Determine the (x, y) coordinate at the center of the cell enclosing the given text.  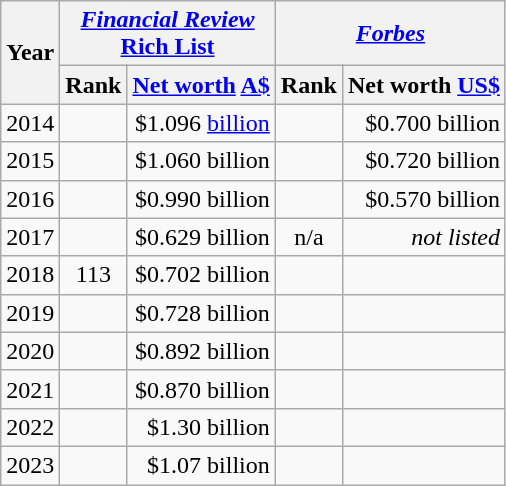
$1.096 billion (201, 123)
2019 (30, 313)
Forbes (390, 34)
2023 (30, 465)
n/a (308, 237)
$0.720 billion (424, 161)
$0.700 billion (424, 123)
2014 (30, 123)
$0.892 billion (201, 351)
2020 (30, 351)
2017 (30, 237)
Year (30, 52)
$0.702 billion (201, 275)
$0.990 billion (201, 199)
2021 (30, 389)
2016 (30, 199)
$0.870 billion (201, 389)
2015 (30, 161)
$0.728 billion (201, 313)
Financial ReviewRich List (168, 34)
113 (94, 275)
2022 (30, 427)
not listed (424, 237)
$1.30 billion (201, 427)
Net worth A$ (201, 85)
$1.060 billion (201, 161)
$0.629 billion (201, 237)
$0.570 billion (424, 199)
2018 (30, 275)
Net worth US$ (424, 85)
$1.07 billion (201, 465)
